Detect which cell encompasses the target text, then output its (X, Y) center coordinate. 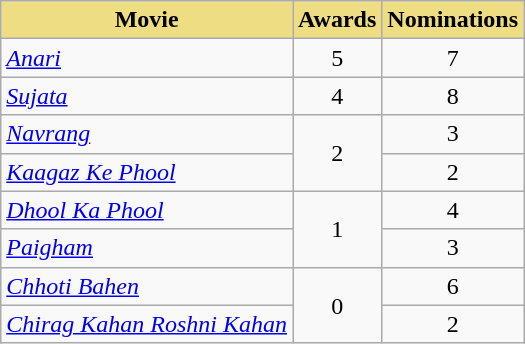
Nominations (453, 20)
Sujata (147, 96)
0 (338, 305)
Awards (338, 20)
Kaagaz Ke Phool (147, 172)
1 (338, 229)
6 (453, 286)
5 (338, 58)
Chhoti Bahen (147, 286)
7 (453, 58)
Dhool Ka Phool (147, 210)
Paigham (147, 248)
Chirag Kahan Roshni Kahan (147, 324)
Navrang (147, 134)
8 (453, 96)
Movie (147, 20)
Anari (147, 58)
